Extract the (x, y) coordinate from the center of the cell holding the provided text.  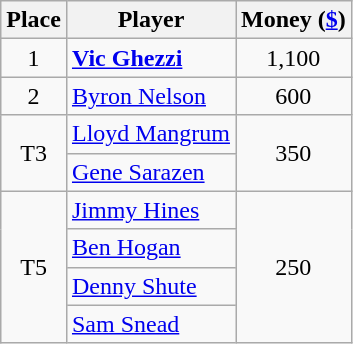
Vic Ghezzi (150, 58)
350 (294, 153)
Jimmy Hines (150, 210)
1,100 (294, 58)
Denny Shute (150, 286)
Place (34, 20)
2 (34, 96)
Player (150, 20)
T5 (34, 267)
Lloyd Mangrum (150, 134)
T3 (34, 153)
600 (294, 96)
Sam Snead (150, 324)
Money ($) (294, 20)
1 (34, 58)
Gene Sarazen (150, 172)
Ben Hogan (150, 248)
Byron Nelson (150, 96)
250 (294, 267)
